Output the [X, Y] coordinate of the center of the cell containing the given text.  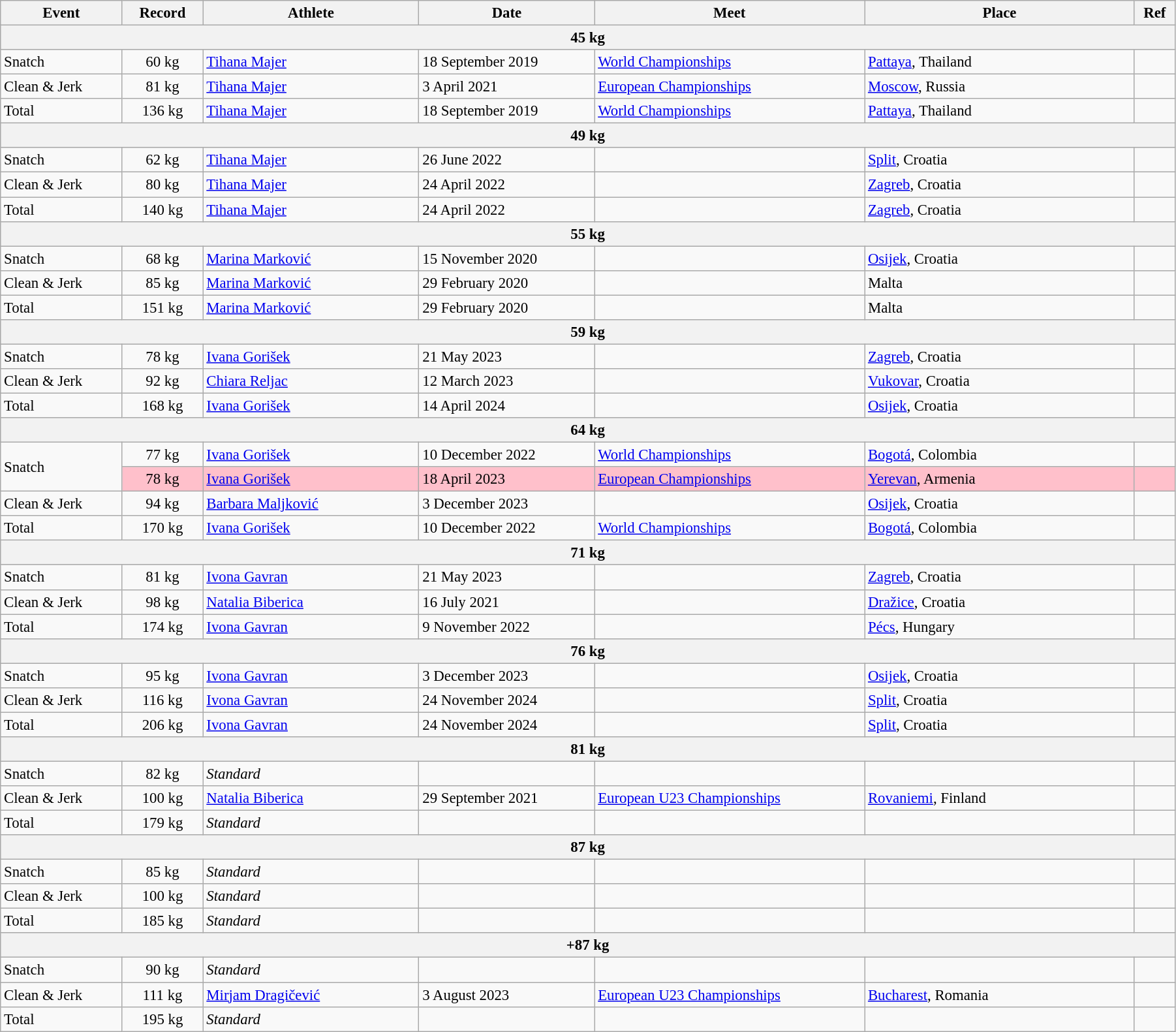
92 kg [162, 381]
87 kg [588, 847]
95 kg [162, 676]
Rovaniemi, Finland [1000, 798]
14 April 2024 [506, 405]
26 June 2022 [506, 160]
Chiara Reljac [311, 381]
12 March 2023 [506, 381]
Place [1000, 13]
174 kg [162, 627]
Record [162, 13]
136 kg [162, 111]
111 kg [162, 995]
Ref [1154, 13]
3 August 2023 [506, 995]
82 kg [162, 774]
Yerevan, Armenia [1000, 479]
Bucharest, Romania [1000, 995]
Barbara Maljković [311, 504]
59 kg [588, 332]
77 kg [162, 455]
140 kg [162, 210]
76 kg [588, 651]
116 kg [162, 700]
Vukovar, Croatia [1000, 381]
55 kg [588, 234]
68 kg [162, 258]
168 kg [162, 405]
170 kg [162, 528]
29 September 2021 [506, 798]
9 November 2022 [506, 627]
Dražice, Croatia [1000, 602]
185 kg [162, 921]
Athlete [311, 13]
15 November 2020 [506, 258]
Date [506, 13]
98 kg [162, 602]
3 April 2021 [506, 87]
179 kg [162, 823]
Meet [730, 13]
+87 kg [588, 946]
Moscow, Russia [1000, 87]
Pécs, Hungary [1000, 627]
45 kg [588, 38]
94 kg [162, 504]
60 kg [162, 62]
Event [61, 13]
151 kg [162, 307]
90 kg [162, 970]
49 kg [588, 136]
16 July 2021 [506, 602]
64 kg [588, 430]
62 kg [162, 160]
Mirjam Dragičević [311, 995]
206 kg [162, 725]
195 kg [162, 1019]
18 April 2023 [506, 479]
80 kg [162, 185]
71 kg [588, 553]
